Identify which cell holds the provided text, then report its [X, Y] central coordinate. 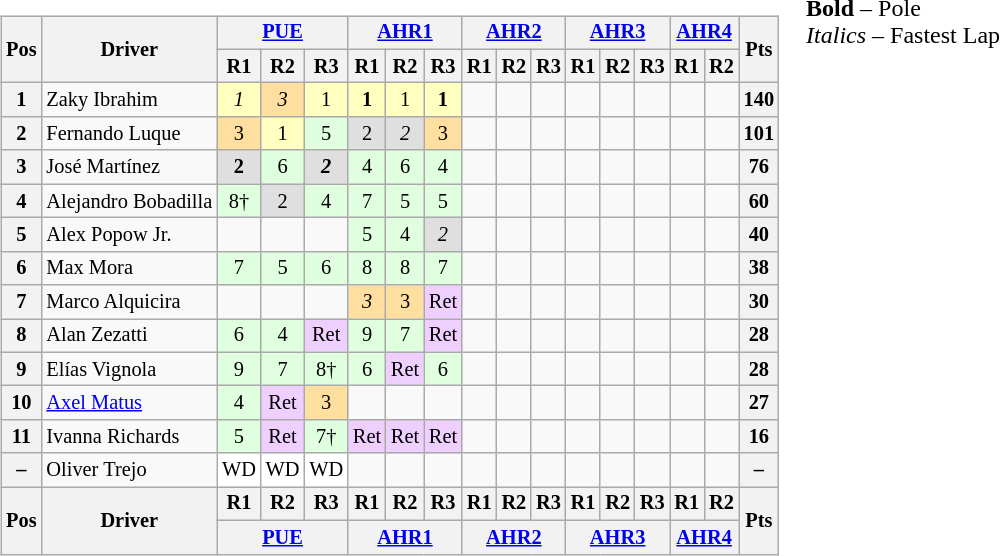
Max Mora [129, 268]
Fernando Luque [129, 134]
30 [759, 302]
38 [759, 268]
60 [759, 201]
Ivanna Richards [129, 437]
José Martínez [129, 167]
Alan Zezatti [129, 336]
27 [759, 403]
76 [759, 167]
Alex Popow Jr. [129, 235]
Zaky Ibrahim [129, 100]
11 [21, 437]
Oliver Trejo [129, 470]
Alejandro Bobadilla [129, 201]
7† [326, 437]
Axel Matus [129, 403]
Marco Alquicira [129, 302]
40 [759, 235]
Elías Vignola [129, 369]
140 [759, 100]
10 [21, 403]
101 [759, 134]
16 [759, 437]
